Return the [x, y] coordinate for the center point of the cell that contains the specified text.  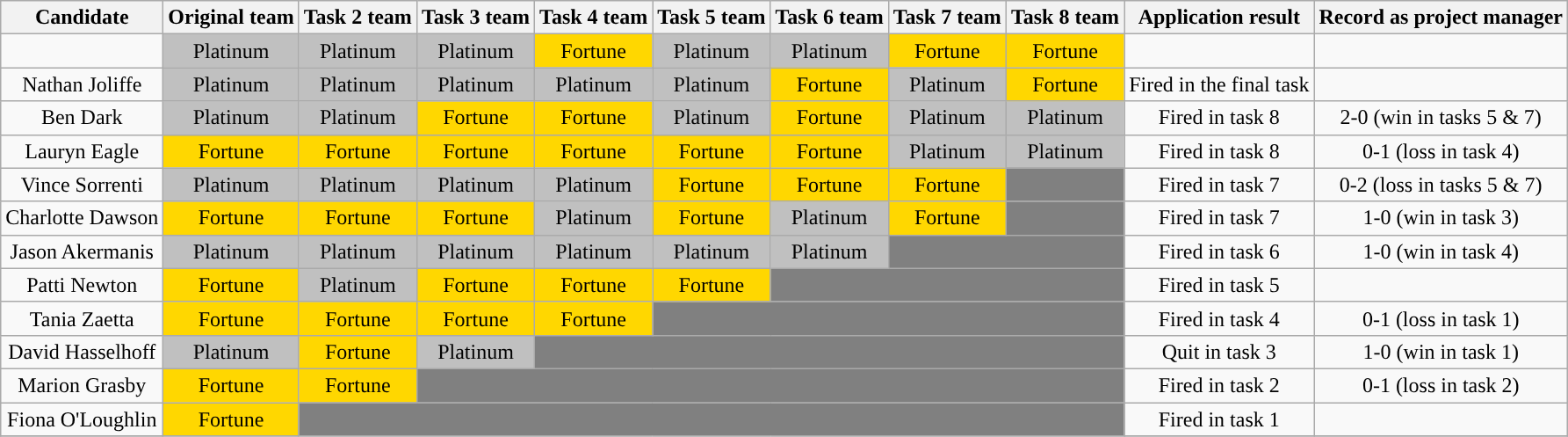
0-2 (loss in tasks 5 & 7) [1441, 185]
Application result [1219, 18]
1-0 (win in task 3) [1441, 218]
David Hasselhoff [83, 352]
Original team [231, 18]
Task 5 team [712, 18]
Vince Sorrenti [83, 185]
Task 6 team [829, 18]
1-0 (win in task 4) [1441, 251]
Patti Newton [83, 285]
Fired in task 4 [1219, 318]
Task 4 team [594, 18]
Fired in task 5 [1219, 285]
0-1 (loss in task 2) [1441, 385]
1-0 (win in task 1) [1441, 352]
Fiona O'Loughlin [83, 419]
Task 3 team [475, 18]
0-1 (loss in task 4) [1441, 151]
Tania Zaetta [83, 318]
Lauryn Eagle [83, 151]
Fired in task 1 [1219, 419]
Fired in the final task [1219, 84]
Nathan Joliffe [83, 84]
Ben Dark [83, 118]
Record as project manager [1441, 18]
Marion Grasby [83, 385]
Task 2 team [358, 18]
Fired in task 6 [1219, 251]
Task 7 team [947, 18]
2-0 (win in tasks 5 & 7) [1441, 118]
0-1 (loss in task 1) [1441, 318]
Candidate [83, 18]
Quit in task 3 [1219, 352]
Task 8 team [1065, 18]
Jason Akermanis [83, 251]
Fired in task 2 [1219, 385]
Charlotte Dawson [83, 218]
